Identify which cell holds the provided text, then report its [x, y] central coordinate. 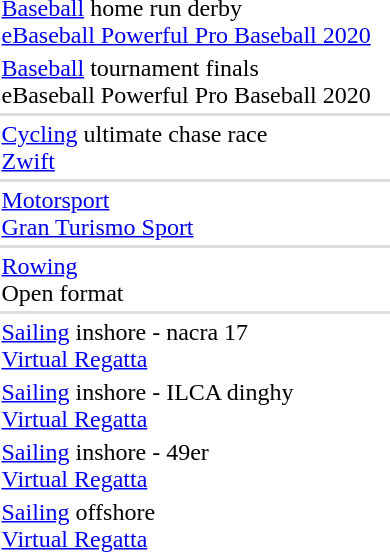
Sailing inshore - 49erVirtual Regatta [186, 466]
Sailing inshore - nacra 17Virtual Regatta [186, 346]
MotorsportGran Turismo Sport [186, 214]
RowingOpen format [186, 280]
Baseball tournament finalseBaseball Powerful Pro Baseball 2020 [186, 82]
Sailing inshore - ILCA dinghyVirtual Regatta [186, 406]
Cycling ultimate chase raceZwift [186, 148]
